Determine the [x, y] coordinate at the center of the cell enclosing the given text.  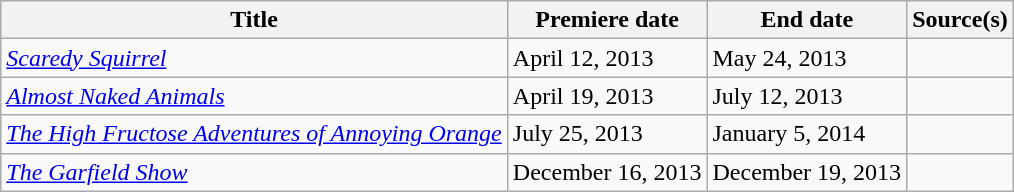
December 16, 2013 [607, 172]
Source(s) [960, 20]
Scaredy Squirrel [254, 58]
Title [254, 20]
Almost Naked Animals [254, 96]
May 24, 2013 [807, 58]
April 12, 2013 [607, 58]
January 5, 2014 [807, 134]
Premiere date [607, 20]
The Garfield Show [254, 172]
July 25, 2013 [607, 134]
July 12, 2013 [807, 96]
The High Fructose Adventures of Annoying Orange [254, 134]
End date [807, 20]
December 19, 2013 [807, 172]
April 19, 2013 [607, 96]
